Determine the [X, Y] coordinate at the center of the cell enclosing the given text.  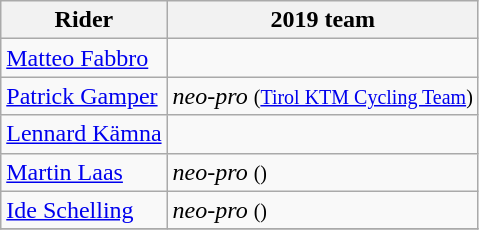
2019 team [322, 20]
Rider [84, 20]
neo-pro (Tirol KTM Cycling Team) [322, 96]
Ide Schelling [84, 210]
Lennard Kämna [84, 134]
Matteo Fabbro [84, 58]
Patrick Gamper [84, 96]
Martin Laas [84, 172]
